Scan for the cell matching the given text and deliver its (x, y) coordinate at center. 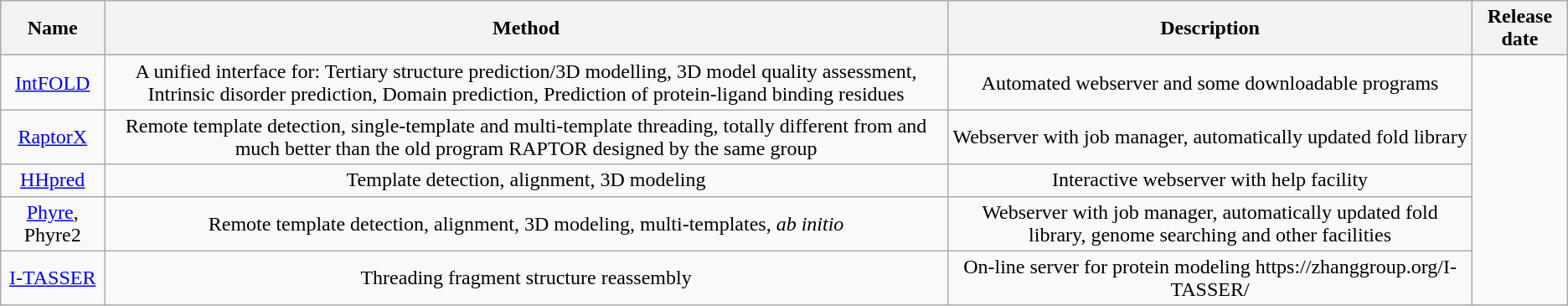
Name (53, 29)
On-line server for protein modeling https://zhanggroup.org/I-TASSER/ (1210, 278)
Interactive webserver with help facility (1210, 180)
RaptorX (53, 137)
Release date (1520, 29)
IntFOLD (53, 82)
Description (1210, 29)
Template detection, alignment, 3D modeling (526, 180)
Webserver with job manager, automatically updated fold library, genome searching and other facilities (1210, 223)
I-TASSER (53, 278)
HHpred (53, 180)
Phyre, Phyre2 (53, 223)
Method (526, 29)
Automated webserver and some downloadable programs (1210, 82)
Webserver with job manager, automatically updated fold library (1210, 137)
Threading fragment structure reassembly (526, 278)
Remote template detection, alignment, 3D modeling, multi-templates, ab initio (526, 223)
